Return the [x, y] coordinate for the center point of the cell that contains the specified text.  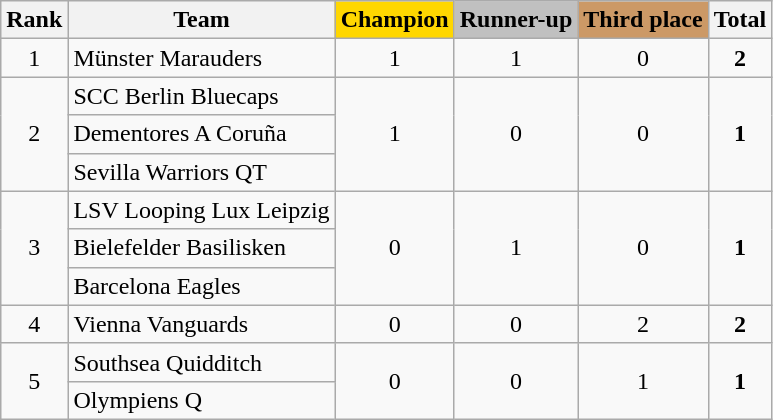
4 [34, 324]
Barcelona Eagles [202, 286]
Olympiens Q [202, 400]
Champion [394, 20]
LSV Looping Lux Leipzig [202, 210]
Total [740, 20]
Vienna Vanguards [202, 324]
Runner-up [516, 20]
3 [34, 248]
5 [34, 381]
SCC Berlin Bluecaps [202, 96]
Southsea Quidditch [202, 362]
Team [202, 20]
Münster Marauders [202, 58]
Bielefelder Basilisken [202, 248]
Rank [34, 20]
Dementores A Coruña [202, 134]
Sevilla Warriors QT [202, 172]
Third place [643, 20]
